Find where the given text appears and provide that cell's center as (X, Y) coordinate. 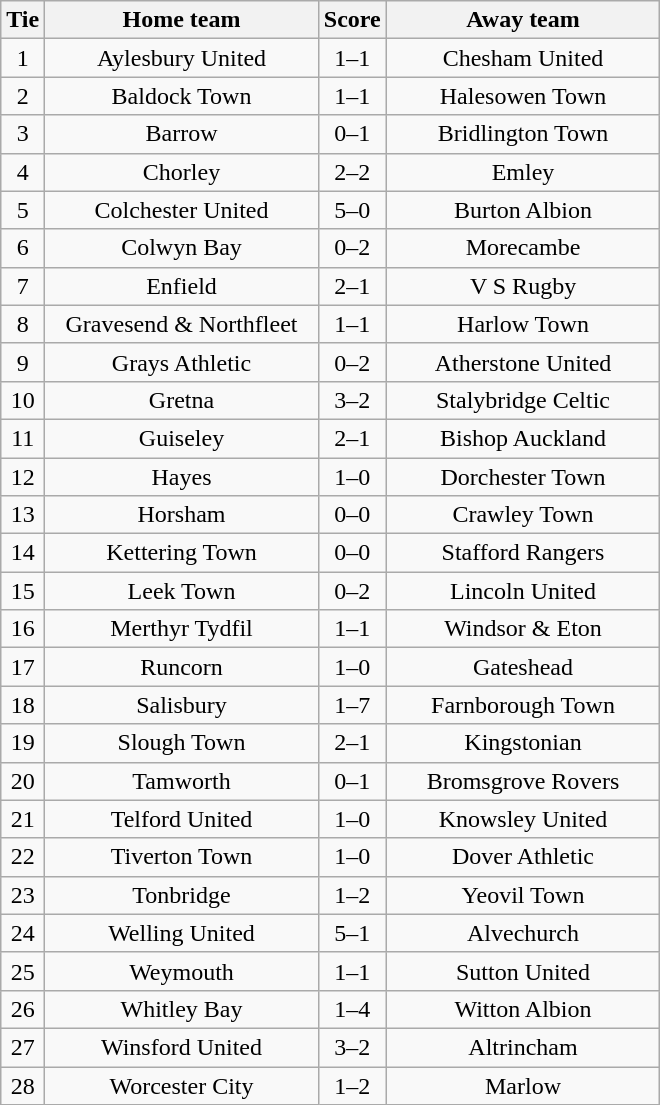
Witton Albion (523, 1009)
1 (23, 58)
Harlow Town (523, 324)
Home team (182, 20)
Tonbridge (182, 895)
1–4 (352, 1009)
Horsham (182, 515)
Stafford Rangers (523, 553)
27 (23, 1047)
Kingstonian (523, 743)
12 (23, 477)
Gretna (182, 400)
5–0 (352, 210)
25 (23, 971)
Windsor & Eton (523, 629)
Gateshead (523, 667)
Colchester United (182, 210)
Yeovil Town (523, 895)
Morecambe (523, 248)
Marlow (523, 1085)
Slough Town (182, 743)
Tie (23, 20)
13 (23, 515)
7 (23, 286)
2–2 (352, 172)
Guiseley (182, 438)
Runcorn (182, 667)
22 (23, 857)
Leek Town (182, 591)
Altrincham (523, 1047)
Sutton United (523, 971)
1–7 (352, 705)
Burton Albion (523, 210)
28 (23, 1085)
Alvechurch (523, 933)
Tamworth (182, 781)
15 (23, 591)
5–1 (352, 933)
Hayes (182, 477)
Aylesbury United (182, 58)
Atherstone United (523, 362)
Bromsgrove Rovers (523, 781)
Enfield (182, 286)
Emley (523, 172)
Barrow (182, 134)
4 (23, 172)
3 (23, 134)
Dorchester Town (523, 477)
14 (23, 553)
Stalybridge Celtic (523, 400)
Chesham United (523, 58)
18 (23, 705)
21 (23, 819)
Worcester City (182, 1085)
Knowsley United (523, 819)
Colwyn Bay (182, 248)
Telford United (182, 819)
8 (23, 324)
24 (23, 933)
16 (23, 629)
26 (23, 1009)
V S Rugby (523, 286)
19 (23, 743)
Halesowen Town (523, 96)
Score (352, 20)
Salisbury (182, 705)
20 (23, 781)
17 (23, 667)
Dover Athletic (523, 857)
10 (23, 400)
2 (23, 96)
5 (23, 210)
Chorley (182, 172)
Gravesend & Northfleet (182, 324)
Crawley Town (523, 515)
Merthyr Tydfil (182, 629)
Bishop Auckland (523, 438)
Bridlington Town (523, 134)
Weymouth (182, 971)
9 (23, 362)
Tiverton Town (182, 857)
Farnborough Town (523, 705)
Winsford United (182, 1047)
6 (23, 248)
11 (23, 438)
Grays Athletic (182, 362)
Away team (523, 20)
Welling United (182, 933)
23 (23, 895)
Whitley Bay (182, 1009)
Baldock Town (182, 96)
Kettering Town (182, 553)
Lincoln United (523, 591)
